Capture the cell that displays the provided text and extract its (x, y) central coordinate. 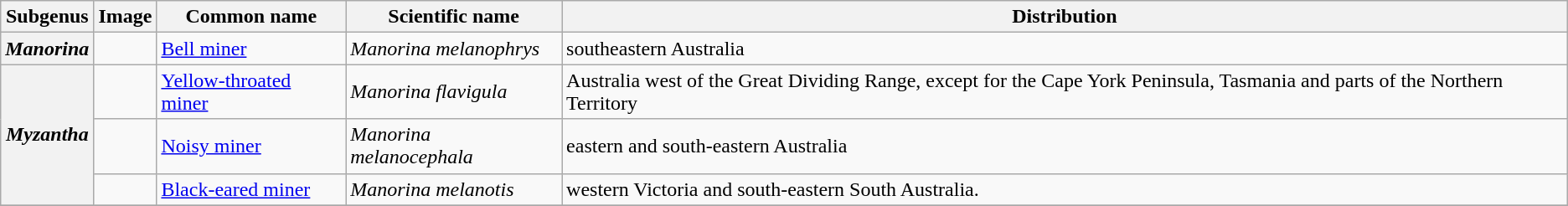
southeastern Australia (1065, 49)
Image (126, 17)
eastern and south-eastern Australia (1065, 146)
Australia west of the Great Dividing Range, except for the Cape York Peninsula, Tasmania and parts of the Northern Territory (1065, 92)
Manorina melanophrys (454, 49)
Manorina flavigula (454, 92)
Distribution (1065, 17)
western Victoria and south-eastern South Australia. (1065, 189)
Subgenus (47, 17)
Manorina melanocephala (454, 146)
Yellow-throated miner (251, 92)
Common name (251, 17)
Bell miner (251, 49)
Manorina (47, 49)
Noisy miner (251, 146)
Myzantha (47, 135)
Scientific name (454, 17)
Black-eared miner (251, 189)
Manorina melanotis (454, 189)
